Locate the cell with the specified text and output its [x, y] center coordinate. 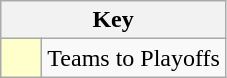
Teams to Playoffs [134, 58]
Key [114, 20]
